Search for the cell housing the specified text and yield its (X, Y) center coordinate. 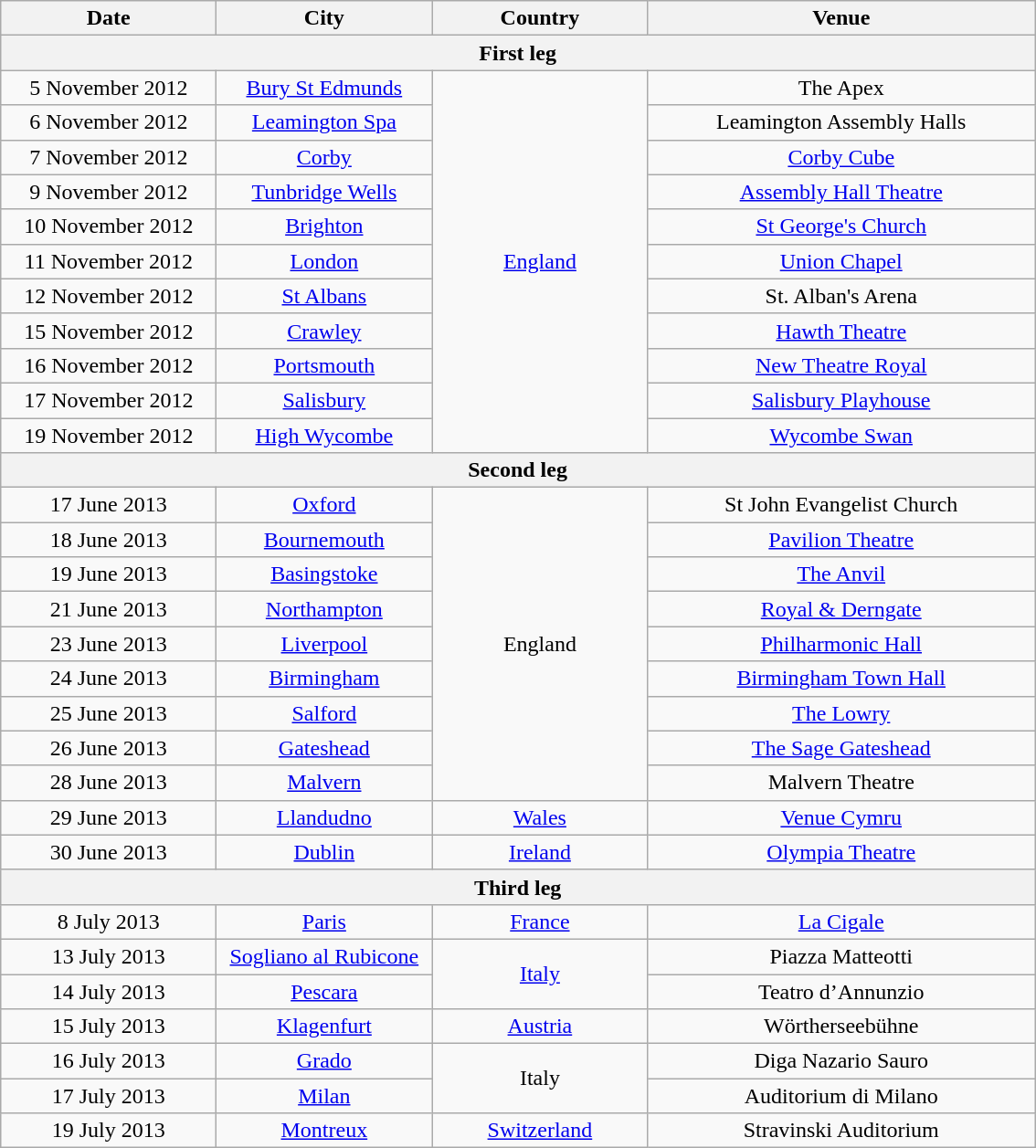
Switzerland (540, 1131)
Union Chapel (841, 261)
17 June 2013 (109, 505)
Diga Nazario Sauro (841, 1061)
The Lowry (841, 713)
Birmingham Town Hall (841, 679)
Salisbury Playhouse (841, 400)
Royal & Derngate (841, 609)
St Albans (324, 296)
Corby (324, 157)
High Wycombe (324, 436)
First leg (518, 53)
Malvern Theatre (841, 783)
Leamington Spa (324, 122)
St George's Church (841, 226)
Austria (540, 1027)
11 November 2012 (109, 261)
Venue (841, 18)
29 June 2013 (109, 817)
Gateshead (324, 748)
15 July 2013 (109, 1027)
Portsmouth (324, 365)
Northampton (324, 609)
Birmingham (324, 679)
The Anvil (841, 574)
6 November 2012 (109, 122)
Tunbridge Wells (324, 192)
Date (109, 18)
12 November 2012 (109, 296)
Piazza Matteotti (841, 956)
Olympia Theatre (841, 852)
Klagenfurt (324, 1027)
Montreux (324, 1131)
Wycombe Swan (841, 436)
Third leg (518, 887)
Corby Cube (841, 157)
Stravinski Auditorium (841, 1131)
16 November 2012 (109, 365)
Assembly Hall Theatre (841, 192)
18 June 2013 (109, 540)
19 June 2013 (109, 574)
19 November 2012 (109, 436)
Dublin (324, 852)
France (540, 922)
Oxford (324, 505)
13 July 2013 (109, 956)
Second leg (518, 470)
Philharmonic Hall (841, 644)
Hawth Theatre (841, 331)
7 November 2012 (109, 157)
Teatro d’Annunzio (841, 991)
Salford (324, 713)
Liverpool (324, 644)
The Apex (841, 88)
Basingstoke (324, 574)
Auditorium di Milano (841, 1096)
21 June 2013 (109, 609)
Ireland (540, 852)
23 June 2013 (109, 644)
26 June 2013 (109, 748)
30 June 2013 (109, 852)
Bury St Edmunds (324, 88)
St John Evangelist Church (841, 505)
Pescara (324, 991)
Pavilion Theatre (841, 540)
Llandudno (324, 817)
15 November 2012 (109, 331)
London (324, 261)
8 July 2013 (109, 922)
Paris (324, 922)
Milan (324, 1096)
17 November 2012 (109, 400)
New Theatre Royal (841, 365)
St. Alban's Arena (841, 296)
Crawley (324, 331)
Bournemouth (324, 540)
Wales (540, 817)
10 November 2012 (109, 226)
25 June 2013 (109, 713)
Salisbury (324, 400)
17 July 2013 (109, 1096)
Grado (324, 1061)
16 July 2013 (109, 1061)
Leamington Assembly Halls (841, 122)
24 June 2013 (109, 679)
Country (540, 18)
Sogliano al Rubicone (324, 956)
5 November 2012 (109, 88)
Brighton (324, 226)
Malvern (324, 783)
Wörtherseebühne (841, 1027)
19 July 2013 (109, 1131)
9 November 2012 (109, 192)
City (324, 18)
14 July 2013 (109, 991)
Venue Cymru (841, 817)
28 June 2013 (109, 783)
The Sage Gateshead (841, 748)
La Cigale (841, 922)
